Determine the [X, Y] coordinate at the center of the cell enclosing the given text.  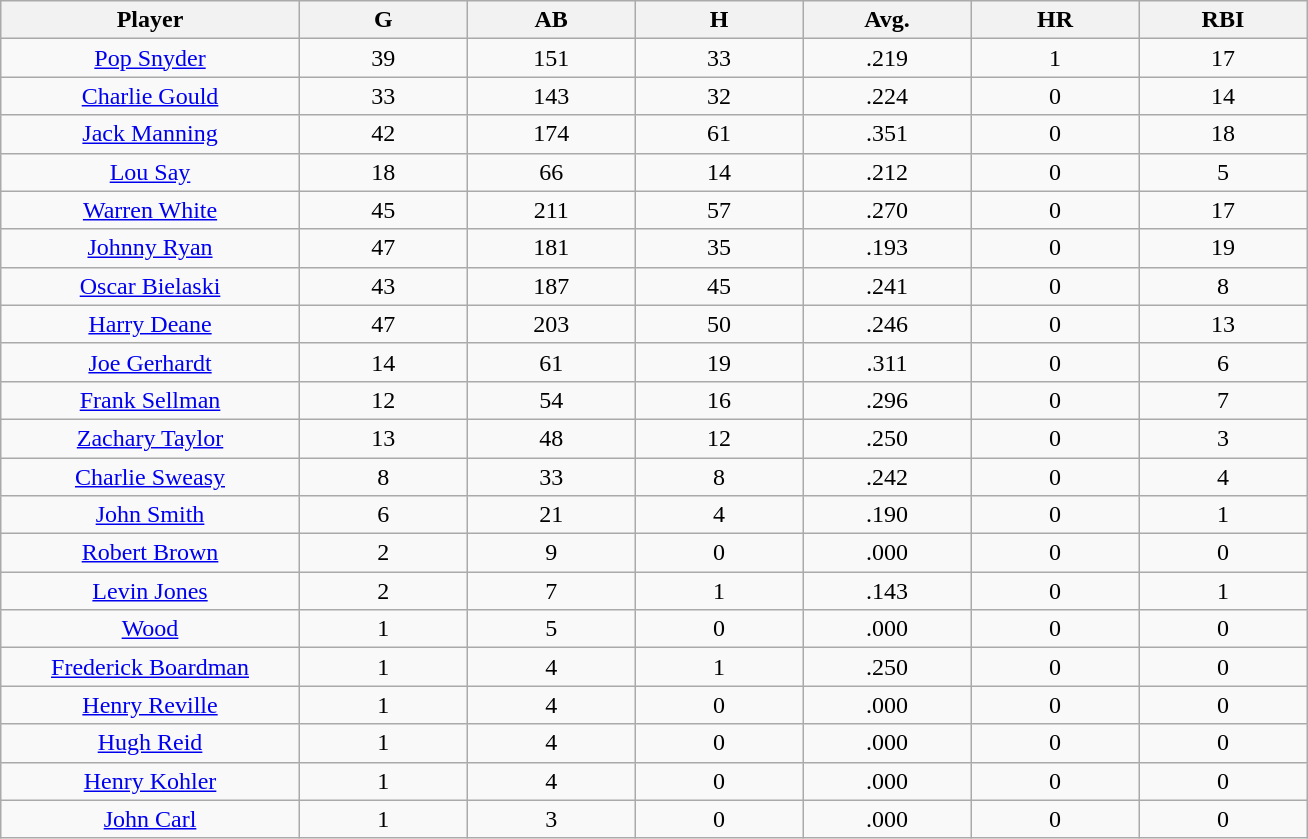
66 [551, 172]
Henry Reville [150, 705]
211 [551, 210]
174 [551, 134]
9 [551, 553]
Henry Kohler [150, 781]
48 [551, 438]
.351 [887, 134]
Charlie Sweasy [150, 477]
16 [719, 400]
39 [383, 58]
35 [719, 248]
42 [383, 134]
.212 [887, 172]
43 [383, 286]
Frank Sellman [150, 400]
203 [551, 324]
143 [551, 96]
.143 [887, 591]
Zachary Taylor [150, 438]
.270 [887, 210]
Oscar Bielaski [150, 286]
151 [551, 58]
Robert Brown [150, 553]
Frederick Boardman [150, 667]
AB [551, 20]
Pop Snyder [150, 58]
Harry Deane [150, 324]
John Smith [150, 515]
.242 [887, 477]
181 [551, 248]
.241 [887, 286]
.311 [887, 362]
Avg. [887, 20]
32 [719, 96]
John Carl [150, 819]
Levin Jones [150, 591]
Wood [150, 629]
54 [551, 400]
Charlie Gould [150, 96]
50 [719, 324]
.224 [887, 96]
Johnny Ryan [150, 248]
Lou Say [150, 172]
Player [150, 20]
Jack Manning [150, 134]
Hugh Reid [150, 743]
RBI [1223, 20]
HR [1055, 20]
.246 [887, 324]
.190 [887, 515]
Joe Gerhardt [150, 362]
.219 [887, 58]
G [383, 20]
Warren White [150, 210]
21 [551, 515]
57 [719, 210]
H [719, 20]
.193 [887, 248]
.296 [887, 400]
187 [551, 286]
